Scan for the cell matching the given text and deliver its (X, Y) coordinate at center. 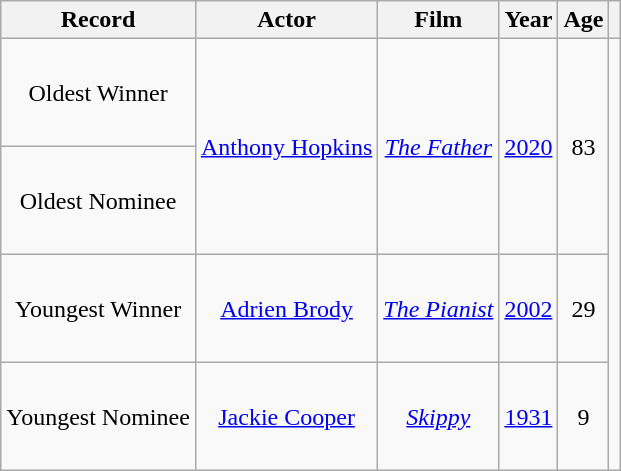
Oldest Nominee (98, 201)
9 (584, 417)
29 (584, 309)
Year (528, 20)
Age (584, 20)
2002 (528, 309)
Adrien Brody (286, 309)
Oldest Winner (98, 93)
83 (584, 147)
Actor (286, 20)
1931 (528, 417)
Youngest Winner (98, 309)
Anthony Hopkins (286, 147)
Film (438, 20)
Jackie Cooper (286, 417)
The Father (438, 147)
Record (98, 20)
Youngest Nominee (98, 417)
Skippy (438, 417)
The Pianist (438, 309)
2020 (528, 147)
